Determine the (X, Y) coordinate at the center of the cell enclosing the given text.  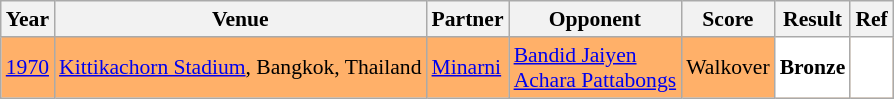
Bandid Jaiyen Achara Pattabongs (596, 68)
Bronze (813, 68)
1970 (28, 68)
Year (28, 19)
Minarni (468, 68)
Venue (240, 19)
Opponent (596, 19)
Walkover (728, 68)
Ref (871, 19)
Kittikachorn Stadium, Bangkok, Thailand (240, 68)
Partner (468, 19)
Score (728, 19)
Result (813, 19)
